Output the (X, Y) coordinate of the center of the cell containing the given text.  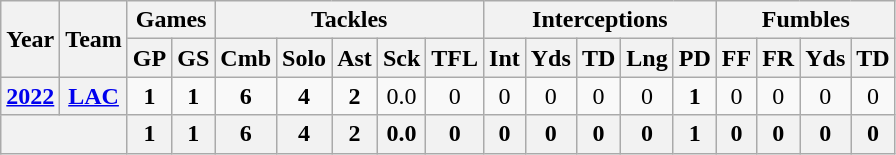
Ast (355, 58)
Sck (401, 58)
2022 (30, 96)
Lng (647, 58)
GS (194, 58)
Cmb (246, 58)
Year (30, 39)
FF (736, 58)
PD (694, 58)
Tackles (350, 20)
Interceptions (600, 20)
Games (170, 20)
Fumbles (806, 20)
Team (94, 39)
GP (149, 58)
Int (505, 58)
Solo (304, 58)
TFL (455, 58)
FR (778, 58)
LAC (94, 96)
